Search for the cell housing the specified text and yield its [x, y] center coordinate. 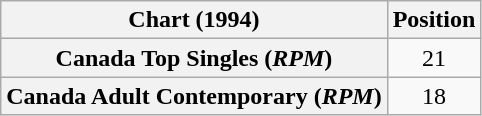
18 [434, 96]
21 [434, 58]
Position [434, 20]
Canada Adult Contemporary (RPM) [194, 96]
Canada Top Singles (RPM) [194, 58]
Chart (1994) [194, 20]
